Capture the cell that displays the provided text and extract its (X, Y) central coordinate. 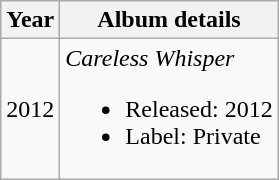
Album details (169, 20)
2012 (30, 109)
Careless WhisperReleased: 2012Label: Private (169, 109)
Year (30, 20)
